Locate the cell with the specified text and output its (X, Y) center coordinate. 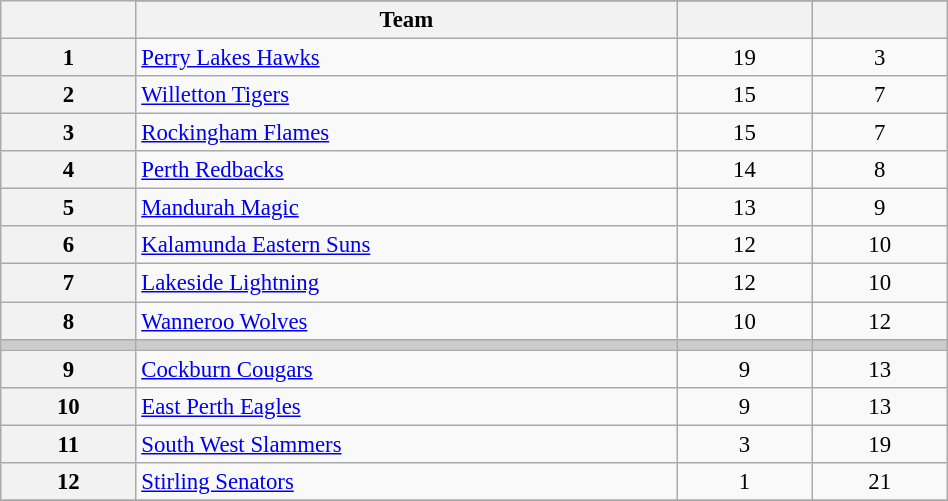
Kalamunda Eastern Suns (406, 245)
Willetton Tigers (406, 95)
14 (744, 170)
Lakeside Lightning (406, 283)
2 (68, 95)
Cockburn Cougars (406, 369)
East Perth Eagles (406, 406)
South West Slammers (406, 444)
11 (68, 444)
6 (68, 245)
21 (880, 482)
Perth Redbacks (406, 170)
Team (406, 20)
Stirling Senators (406, 482)
Wanneroo Wolves (406, 321)
4 (68, 170)
5 (68, 208)
Rockingham Flames (406, 133)
Mandurah Magic (406, 208)
Perry Lakes Hawks (406, 58)
